Search for the cell housing the specified text and yield its (x, y) center coordinate. 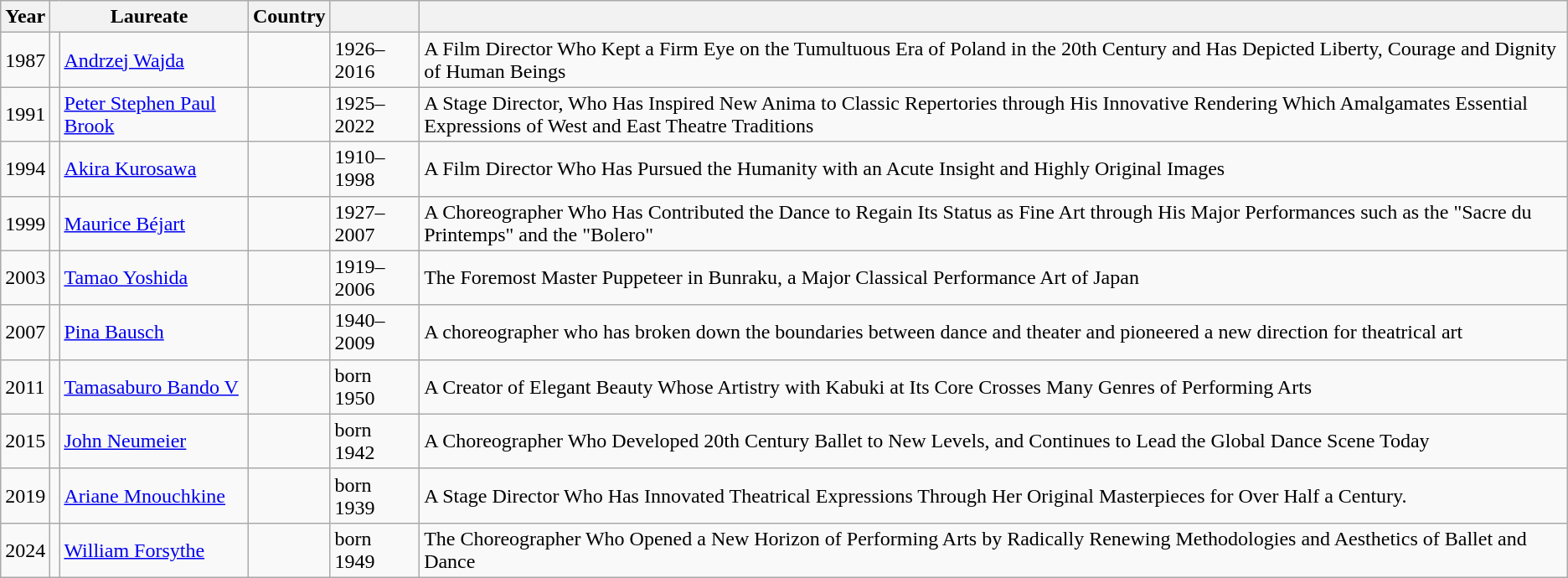
2015 (25, 441)
Pina Bausch (154, 332)
1999 (25, 223)
John Neumeier (154, 441)
1991 (25, 114)
Country (289, 17)
1926–2016 (375, 60)
Andrzej Wajda (154, 60)
A Film Director Who Has Pursued the Humanity with an Acute Insight and Highly Original Images (993, 169)
1925–2022 (375, 114)
2024 (25, 550)
A Film Director Who Kept a Firm Eye on the Tumultuous Era of Poland in the 20th Century and Has Depicted Liberty, Courage and Dignity of Human Beings (993, 60)
The Choreographer Who Opened a New Horizon of Performing Arts by Radically Renewing Methodologies and Aesthetics of Ballet and Dance (993, 550)
1940–2009 (375, 332)
1994 (25, 169)
2007 (25, 332)
The Foremost Master Puppeteer in Bunraku, a Major Classical Performance Art of Japan (993, 278)
born 1942 (375, 441)
A choreographer who has broken down the boundaries between dance and theater and pioneered a new direction for theatrical art (993, 332)
Tamasaburo Bando V (154, 387)
Laureate (149, 17)
2019 (25, 496)
Maurice Béjart (154, 223)
1987 (25, 60)
2003 (25, 278)
Akira Kurosawa (154, 169)
A Stage Director Who Has Innovated Theatrical Expressions Through Her Original Masterpieces for Over Half a Century. (993, 496)
1919–2006 (375, 278)
born 1939 (375, 496)
born 1950 (375, 387)
Peter Stephen Paul Brook (154, 114)
Ariane Mnouchkine (154, 496)
A Creator of Elegant Beauty Whose Artistry with Kabuki at Its Core Crosses Many Genres of Performing Arts (993, 387)
Year (25, 17)
William Forsythe (154, 550)
2011 (25, 387)
1910–1998 (375, 169)
Tamao Yoshida (154, 278)
born 1949 (375, 550)
1927–2007 (375, 223)
A Choreographer Who Developed 20th Century Ballet to New Levels, and Continues to Lead the Global Dance Scene Today (993, 441)
